Extract the [x, y] coordinate from the center of the cell holding the provided text.  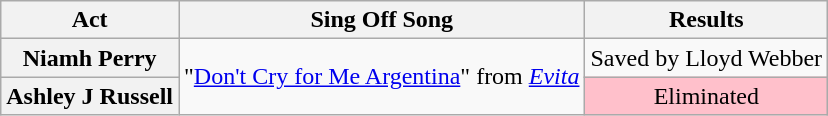
Ashley J Russell [90, 96]
Eliminated [706, 96]
"Don't Cry for Me Argentina" from Evita [381, 77]
Saved by Lloyd Webber [706, 58]
Results [706, 20]
Sing Off Song [381, 20]
Act [90, 20]
Niamh Perry [90, 58]
